Output the [x, y] coordinate of the center of the cell containing the given text.  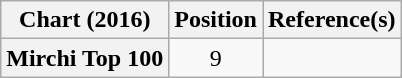
9 [216, 58]
Reference(s) [332, 20]
Mirchi Top 100 [85, 58]
Chart (2016) [85, 20]
Position [216, 20]
